Determine the (x, y) coordinate at the center of the cell enclosing the given text.  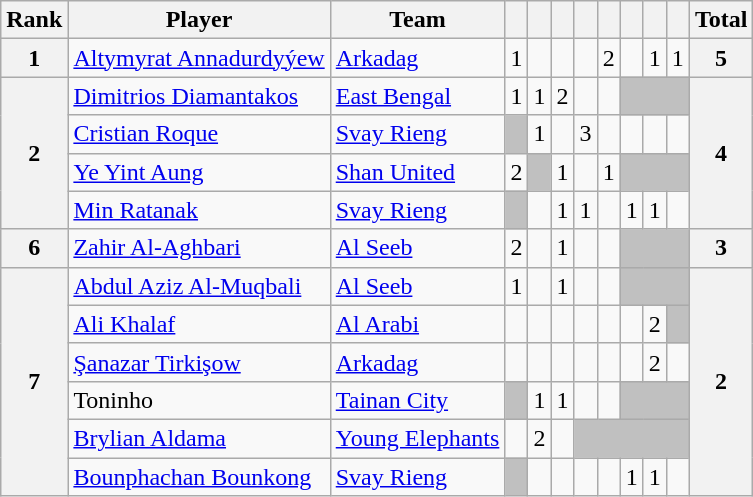
Brylian Aldama (199, 438)
Young Elephants (418, 438)
Total (721, 20)
Toninho (199, 400)
5 (721, 58)
Dimitrios Diamantakos (199, 96)
Ye Yint Aung (199, 172)
Altymyrat Annadurdyýew (199, 58)
Şanazar Tirkişow (199, 362)
Player (199, 20)
7 (34, 381)
Team (418, 20)
6 (34, 248)
Cristian Roque (199, 134)
Zahir Al-Aghbari (199, 248)
Tainan City (418, 400)
Bounphachan Bounkong (199, 477)
Al Arabi (418, 324)
Min Ratanak (199, 210)
Rank (34, 20)
East Bengal (418, 96)
Ali Khalaf (199, 324)
Abdul Aziz Al-Muqbali (199, 286)
Shan United (418, 172)
4 (721, 153)
